Provide the (X, Y) coordinate of the cell's center where the given text is located.  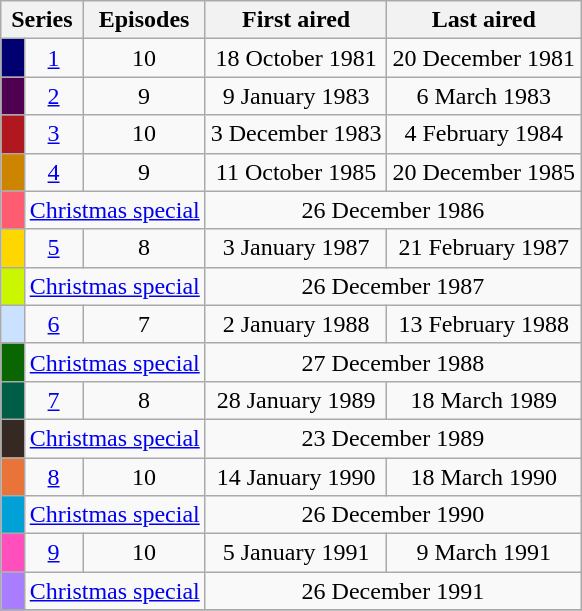
26 December 1987 (392, 286)
26 December 1990 (392, 515)
11 October 1985 (296, 172)
3 December 1983 (296, 134)
3 (54, 134)
6 (54, 324)
Series (42, 20)
27 December 1988 (392, 362)
26 December 1991 (392, 591)
21 February 1987 (484, 248)
20 December 1981 (484, 58)
5 January 1991 (296, 553)
2 January 1988 (296, 324)
13 February 1988 (484, 324)
4 February 1984 (484, 134)
First aired (296, 20)
18 March 1989 (484, 400)
18 March 1990 (484, 477)
28 January 1989 (296, 400)
18 October 1981 (296, 58)
20 December 1985 (484, 172)
4 (54, 172)
14 January 1990 (296, 477)
9 March 1991 (484, 553)
Episodes (144, 20)
9 January 1983 (296, 96)
5 (54, 248)
2 (54, 96)
23 December 1989 (392, 438)
Last aired (484, 20)
3 January 1987 (296, 248)
6 March 1983 (484, 96)
1 (54, 58)
26 December 1986 (392, 210)
